For the text-containing cell, return its midpoint in (x, y) coordinate format. 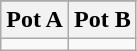
Pot A (35, 20)
Pot B (102, 20)
